Detect which cell encompasses the target text, then output its [X, Y] center coordinate. 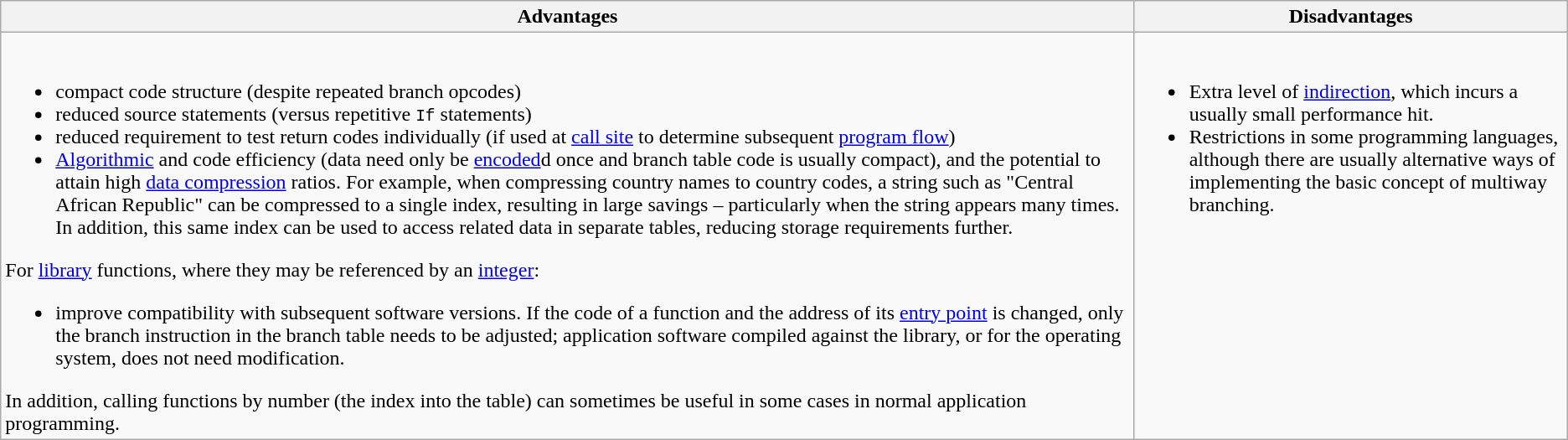
Disadvantages [1350, 17]
Advantages [568, 17]
